Provide the (x, y) coordinate of the cell's center where the given text is located.  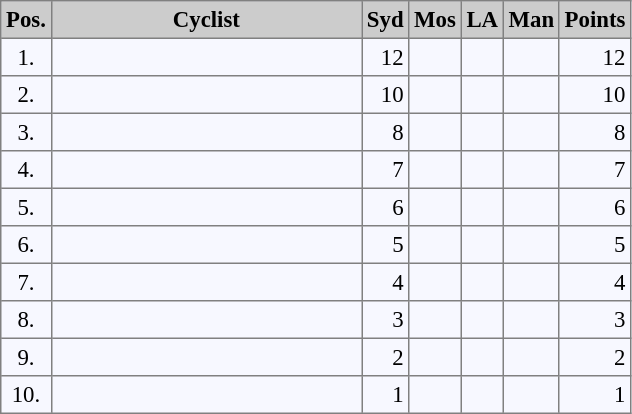
Pos. (26, 20)
4. (26, 170)
Man (531, 20)
3. (26, 132)
Syd (386, 20)
7. (26, 282)
6. (26, 245)
Points (594, 20)
10. (26, 395)
2. (26, 95)
1. (26, 57)
8. (26, 320)
Cyclist (206, 20)
5. (26, 207)
Mos (435, 20)
9. (26, 357)
LA (482, 20)
